For the text-containing cell, return its midpoint in [x, y] coordinate format. 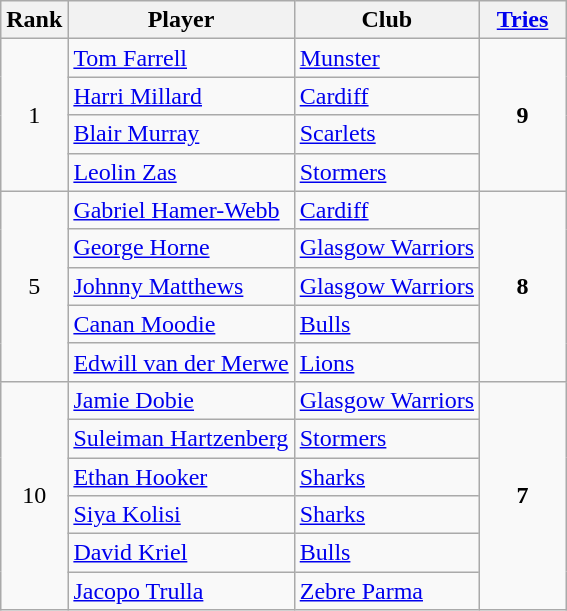
7 [523, 495]
Gabriel Hamer-Webb [181, 210]
Lions [386, 362]
Leolin Zas [181, 172]
Blair Murray [181, 134]
Jamie Dobie [181, 400]
8 [523, 286]
Player [181, 20]
Rank [34, 20]
Jacopo Trulla [181, 591]
Edwill van der Merwe [181, 362]
9 [523, 115]
Zebre Parma [386, 591]
Tom Farrell [181, 58]
Canan Moodie [181, 324]
Siya Kolisi [181, 515]
David Kriel [181, 553]
Harri Millard [181, 96]
Tries [523, 20]
1 [34, 115]
10 [34, 495]
Munster [386, 58]
Johnny Matthews [181, 286]
George Horne [181, 248]
Ethan Hooker [181, 477]
Suleiman Hartzenberg [181, 438]
5 [34, 286]
Club [386, 20]
Scarlets [386, 134]
